Identify which cell holds the provided text, then report its [X, Y] central coordinate. 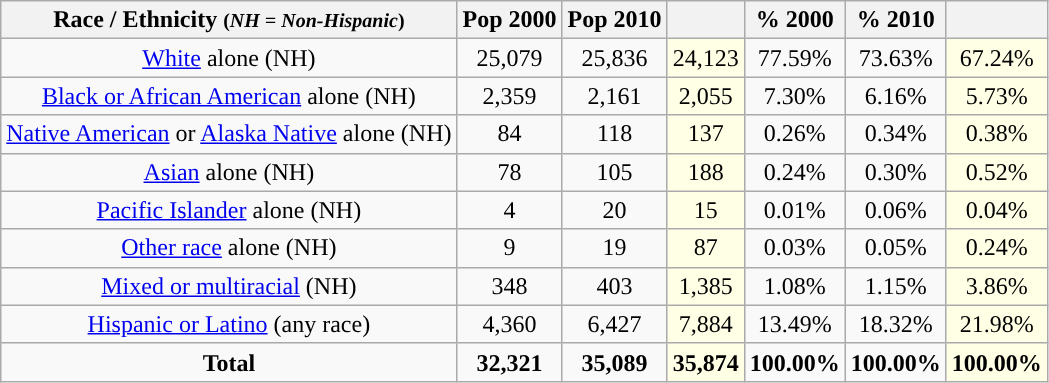
0.52% [996, 172]
188 [706, 172]
105 [614, 172]
13.49% [794, 324]
0.30% [896, 172]
87 [706, 248]
0.34% [896, 134]
White alone (NH) [229, 58]
3.86% [996, 286]
9 [510, 248]
Pacific Islander alone (NH) [229, 210]
0.38% [996, 134]
35,874 [706, 362]
1.08% [794, 286]
0.26% [794, 134]
% 2010 [896, 20]
% 2000 [794, 20]
6.16% [896, 96]
20 [614, 210]
4,360 [510, 324]
7,884 [706, 324]
Total [229, 362]
32,321 [510, 362]
2,161 [614, 96]
25,836 [614, 58]
Other race alone (NH) [229, 248]
Pop 2000 [510, 20]
Pop 2010 [614, 20]
Black or African American alone (NH) [229, 96]
18.32% [896, 324]
5.73% [996, 96]
35,089 [614, 362]
15 [706, 210]
Mixed or multiracial (NH) [229, 286]
0.03% [794, 248]
25,079 [510, 58]
Native American or Alaska Native alone (NH) [229, 134]
2,359 [510, 96]
137 [706, 134]
24,123 [706, 58]
403 [614, 286]
1,385 [706, 286]
73.63% [896, 58]
Asian alone (NH) [229, 172]
67.24% [996, 58]
0.01% [794, 210]
Race / Ethnicity (NH = Non-Hispanic) [229, 20]
0.04% [996, 210]
1.15% [896, 286]
19 [614, 248]
348 [510, 286]
78 [510, 172]
77.59% [794, 58]
84 [510, 134]
118 [614, 134]
Hispanic or Latino (any race) [229, 324]
21.98% [996, 324]
0.06% [896, 210]
2,055 [706, 96]
4 [510, 210]
0.05% [896, 248]
6,427 [614, 324]
7.30% [794, 96]
